Output the [X, Y] coordinate of the center of the cell containing the given text.  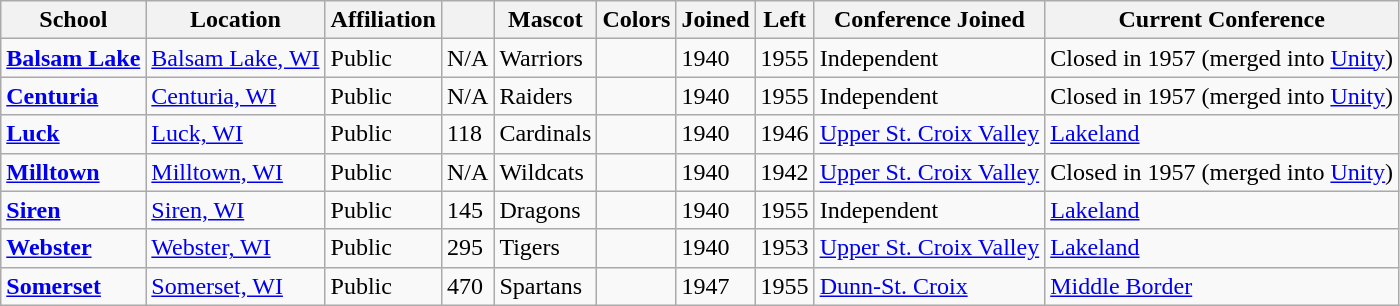
Siren, WI [236, 210]
Somerset, WI [236, 286]
Location [236, 20]
470 [467, 286]
Balsam Lake [74, 58]
1942 [784, 172]
145 [467, 210]
Current Conference [1222, 20]
Cardinals [546, 134]
Spartans [546, 286]
Luck, WI [236, 134]
Left [784, 20]
Centuria [74, 96]
Siren [74, 210]
Middle Border [1222, 286]
295 [467, 248]
Balsam Lake, WI [236, 58]
Centuria, WI [236, 96]
Webster, WI [236, 248]
1946 [784, 134]
School [74, 20]
Tigers [546, 248]
1953 [784, 248]
Wildcats [546, 172]
Webster [74, 248]
Warriors [546, 58]
Milltown [74, 172]
Joined [716, 20]
118 [467, 134]
Dragons [546, 210]
Raiders [546, 96]
Colors [636, 20]
1947 [716, 286]
Luck [74, 134]
Mascot [546, 20]
Milltown, WI [236, 172]
Dunn-St. Croix [930, 286]
Conference Joined [930, 20]
Somerset [74, 286]
Affiliation [383, 20]
